Identify which cell holds the provided text, then report its (X, Y) central coordinate. 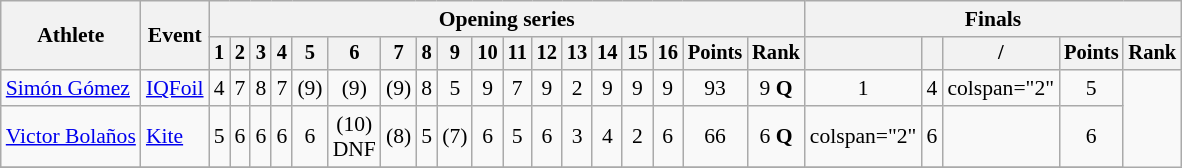
Event (175, 36)
66 (715, 136)
Victor Bolaños (71, 136)
9 Q (776, 88)
Finals (993, 19)
16 (668, 54)
Kite (175, 136)
13 (577, 54)
(8) (398, 136)
93 (715, 88)
15 (637, 54)
14 (607, 54)
IQFoil (175, 88)
Simón Gómez (71, 88)
11 (518, 54)
Opening series (507, 19)
10 (487, 54)
6 Q (776, 136)
(7) (454, 136)
/ (1000, 54)
(10)DNF (354, 136)
12 (547, 54)
Athlete (71, 36)
